Determine the [X, Y] coordinate at the center of the cell enclosing the given text.  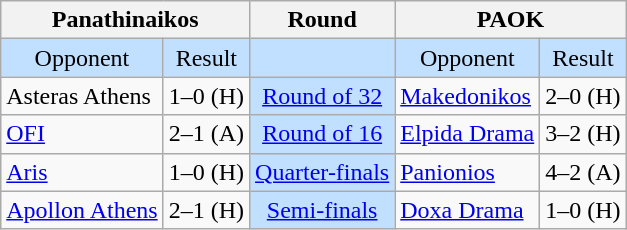
OFI [82, 134]
2–1 (H) [206, 210]
PAOK [510, 20]
Makedonikos [468, 96]
3–2 (H) [583, 134]
Apollon Athens [82, 210]
Asteras Athens [82, 96]
Semi-finals [322, 210]
Round of 16 [322, 134]
2–0 (H) [583, 96]
Round [322, 20]
Quarter-finals [322, 172]
Panathinaikos [126, 20]
2–1 (A) [206, 134]
Panionios [468, 172]
Aris [82, 172]
4–2 (A) [583, 172]
Round of 32 [322, 96]
Elpida Drama [468, 134]
Doxa Drama [468, 210]
